Capture the cell that displays the provided text and extract its (x, y) central coordinate. 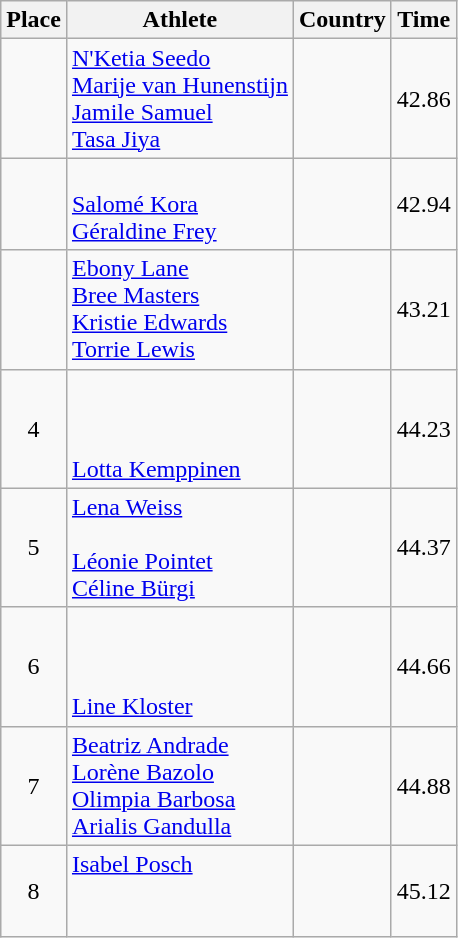
Athlete (180, 20)
Lena WeissLéonie PointetCéline Bürgi (180, 548)
Beatriz AndradeLorène BazoloOlimpia BarbosaArialis Gandulla (180, 786)
45.12 (424, 891)
4 (34, 428)
44.23 (424, 428)
Lotta Kemppinen (180, 428)
42.94 (424, 204)
8 (34, 891)
Country (342, 20)
7 (34, 786)
Line Kloster (180, 666)
Salomé KoraGéraldine Frey (180, 204)
Ebony LaneBree MastersKristie EdwardsTorrie Lewis (180, 310)
Isabel Posch (180, 891)
42.86 (424, 98)
44.88 (424, 786)
N'Ketia SeedoMarije van HunenstijnJamile SamuelTasa Jiya (180, 98)
Place (34, 20)
5 (34, 548)
44.37 (424, 548)
44.66 (424, 666)
6 (34, 666)
43.21 (424, 310)
Time (424, 20)
